Detect which cell encompasses the target text, then output its (X, Y) center coordinate. 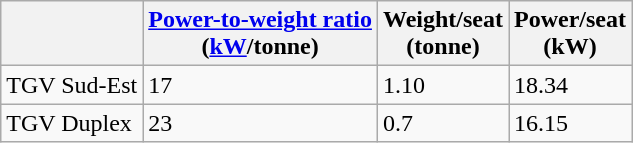
17 (260, 85)
16.15 (570, 123)
Weight/seat(tonne) (442, 34)
TGV Duplex (72, 123)
23 (260, 123)
TGV Sud-Est (72, 85)
18.34 (570, 85)
Power-to-weight ratio(kW/tonne) (260, 34)
0.7 (442, 123)
1.10 (442, 85)
Power/seat(kW) (570, 34)
